Identify which cell holds the provided text, then report its [X, Y] central coordinate. 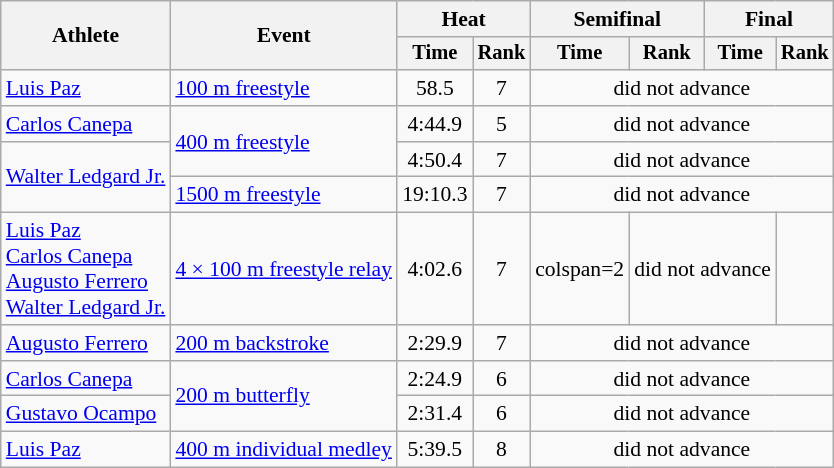
1500 m freestyle [284, 195]
Augusto Ferrero [86, 343]
Final [768, 19]
2:29.9 [434, 343]
5 [502, 124]
400 m individual medley [284, 450]
colspan=2 [580, 269]
Walter Ledgard Jr. [86, 178]
Event [284, 36]
100 m freestyle [284, 88]
Luis Paz Carlos Canepa Augusto Ferrero Walter Ledgard Jr. [86, 269]
2:31.4 [434, 414]
Heat [464, 19]
19:10.3 [434, 195]
200 m butterfly [284, 396]
4 × 100 m freestyle relay [284, 269]
8 [502, 450]
4:02.6 [434, 269]
400 m freestyle [284, 142]
58.5 [434, 88]
4:50.4 [434, 160]
5:39.5 [434, 450]
4:44.9 [434, 124]
Gustavo Ocampo [86, 414]
200 m backstroke [284, 343]
2:24.9 [434, 379]
Semifinal [617, 19]
Athlete [86, 36]
